Return (X, Y) of the center of cell containing provided text 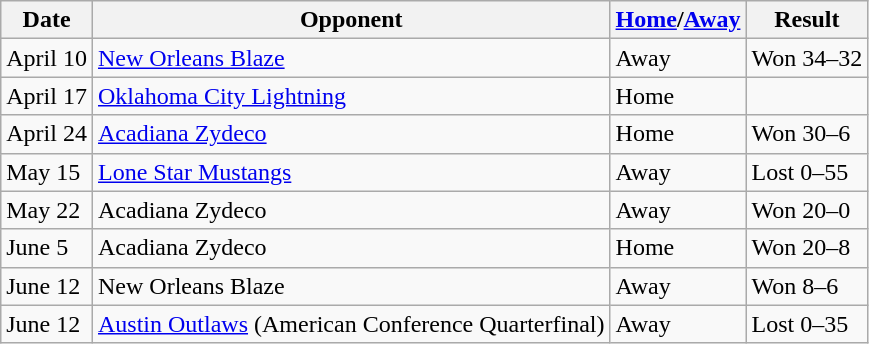
April 24 (47, 134)
Home/Away (678, 20)
Opponent (351, 20)
Austin Outlaws (American Conference Quarterfinal) (351, 324)
Lone Star Mustangs (351, 172)
April 17 (47, 96)
Oklahoma City Lightning (351, 96)
Date (47, 20)
Won 20–0 (807, 210)
June 5 (47, 248)
April 10 (47, 58)
Won 20–8 (807, 248)
Won 30–6 (807, 134)
May 15 (47, 172)
Won 8–6 (807, 286)
Lost 0–35 (807, 324)
Result (807, 20)
Won 34–32 (807, 58)
Lost 0–55 (807, 172)
May 22 (47, 210)
